Output the [x, y] coordinate of the center of the cell containing the given text.  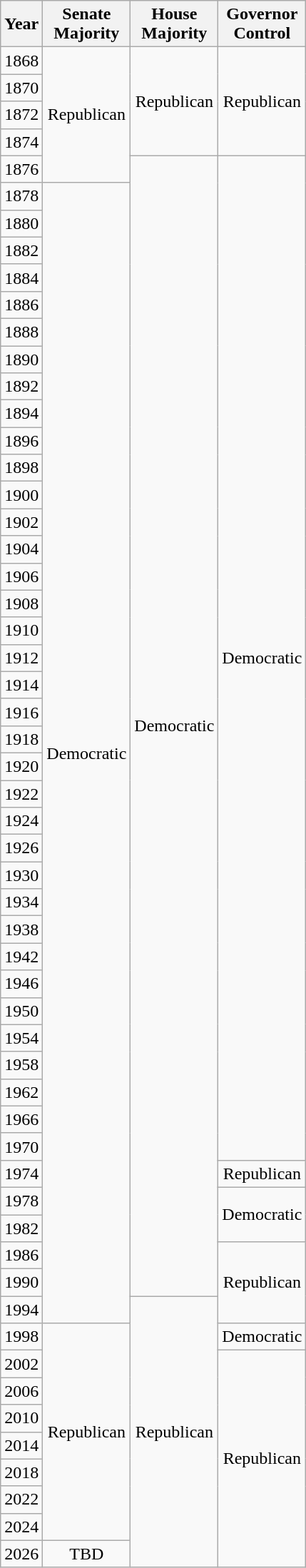
1896 [21, 441]
1880 [21, 223]
1876 [21, 169]
1982 [21, 1228]
1994 [21, 1310]
1966 [21, 1119]
1974 [21, 1174]
1970 [21, 1146]
1894 [21, 414]
2026 [21, 1554]
1962 [21, 1092]
1874 [21, 142]
1902 [21, 522]
1892 [21, 387]
2006 [21, 1391]
1958 [21, 1065]
1954 [21, 1038]
1934 [21, 902]
1930 [21, 875]
1906 [21, 576]
1870 [21, 88]
1898 [21, 468]
SenateMajority [87, 24]
1888 [21, 332]
1978 [21, 1201]
1868 [21, 61]
1908 [21, 604]
1890 [21, 359]
1884 [21, 278]
1926 [21, 848]
1872 [21, 115]
1878 [21, 196]
1950 [21, 1011]
1882 [21, 250]
HouseMajority [174, 24]
Year [21, 24]
2022 [21, 1500]
1922 [21, 794]
1914 [21, 685]
1946 [21, 984]
TBD [87, 1554]
1990 [21, 1283]
1924 [21, 821]
1920 [21, 766]
2010 [21, 1418]
GovernorControl [262, 24]
1998 [21, 1337]
2024 [21, 1527]
1886 [21, 305]
1942 [21, 957]
2014 [21, 1445]
2002 [21, 1364]
1916 [21, 712]
1918 [21, 739]
1912 [21, 658]
1910 [21, 631]
2018 [21, 1472]
1938 [21, 930]
1904 [21, 549]
1986 [21, 1256]
1900 [21, 495]
